Output the (X, Y) coordinate of the center of the cell containing the given text.  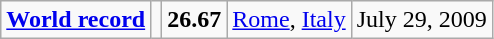
26.67 (194, 20)
World record (76, 20)
Rome, Italy (289, 20)
July 29, 2009 (422, 20)
